Extract the [x, y] coordinate from the center of the cell holding the provided text.  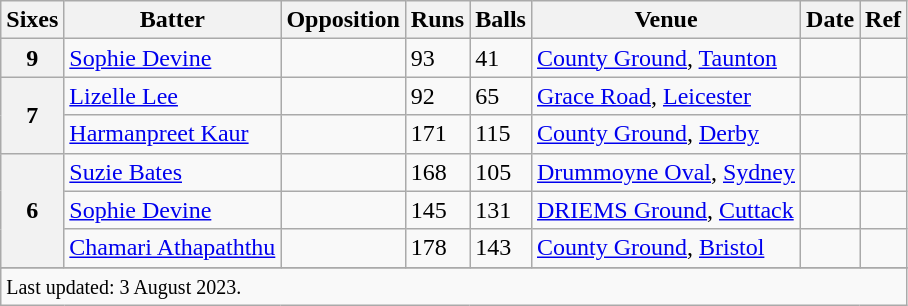
Ref [884, 20]
Opposition [343, 20]
Harmanpreet Kaur [172, 134]
145 [437, 210]
171 [437, 134]
Drummoyne Oval, Sydney [666, 172]
Date [830, 20]
105 [501, 172]
County Ground, Derby [666, 134]
7 [32, 115]
168 [437, 172]
178 [437, 248]
41 [501, 58]
Balls [501, 20]
92 [437, 96]
93 [437, 58]
143 [501, 248]
Chamari Athapaththu [172, 248]
9 [32, 58]
Grace Road, Leicester [666, 96]
DRIEMS Ground, Cuttack [666, 210]
Last updated: 3 August 2023. [454, 286]
County Ground, Bristol [666, 248]
Venue [666, 20]
County Ground, Taunton [666, 58]
Lizelle Lee [172, 96]
6 [32, 210]
Runs [437, 20]
131 [501, 210]
115 [501, 134]
Sixes [32, 20]
Suzie Bates [172, 172]
65 [501, 96]
Batter [172, 20]
